Locate the cell with the specified text and output its [X, Y] center coordinate. 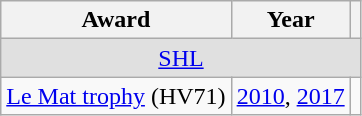
Le Mat trophy (HV71) [116, 96]
SHL [181, 58]
Award [116, 20]
Year [290, 20]
2010, 2017 [290, 96]
